Return [x, y] of the center of cell containing provided text 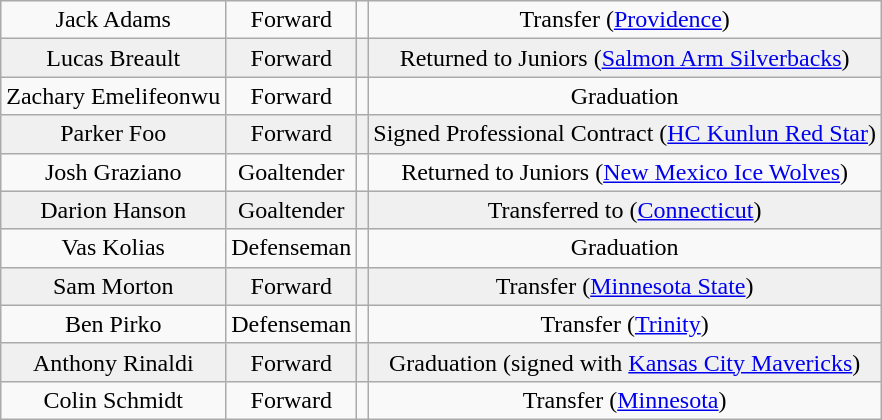
Signed Professional Contract (HC Kunlun Red Star) [625, 134]
Transfer (Minnesota) [625, 400]
Jack Adams [114, 20]
Sam Morton [114, 286]
Transfer (Minnesota State) [625, 286]
Josh Graziano [114, 172]
Ben Pirko [114, 324]
Returned to Juniors (Salmon Arm Silverbacks) [625, 58]
Zachary Emelifeonwu [114, 96]
Transferred to (Connecticut) [625, 210]
Colin Schmidt [114, 400]
Anthony Rinaldi [114, 362]
Transfer (Trinity) [625, 324]
Transfer (Providence) [625, 20]
Lucas Breault [114, 58]
Vas Kolias [114, 248]
Returned to Juniors (New Mexico Ice Wolves) [625, 172]
Darion Hanson [114, 210]
Graduation (signed with Kansas City Mavericks) [625, 362]
Parker Foo [114, 134]
